For the text-containing cell, return its midpoint in [X, Y] coordinate format. 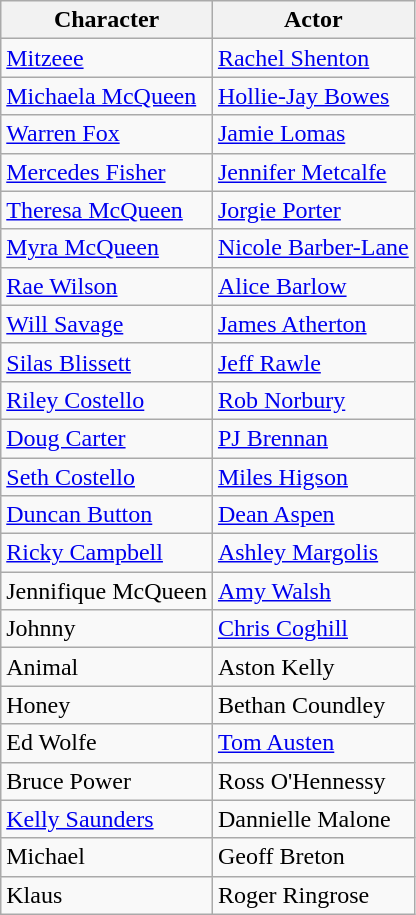
Character [107, 20]
Alice Barlow [313, 286]
Will Savage [107, 324]
Nicole Barber-Lane [313, 248]
Mercedes Fisher [107, 172]
Chris Coghill [313, 629]
Myra McQueen [107, 248]
Warren Fox [107, 134]
Johnny [107, 629]
Kelly Saunders [107, 819]
Ashley Margolis [313, 553]
Jennifer Metcalfe [313, 172]
Riley Costello [107, 400]
Jennifique McQueen [107, 591]
Rachel Shenton [313, 58]
Amy Walsh [313, 591]
Rob Norbury [313, 400]
Actor [313, 20]
Jorgie Porter [313, 210]
Ross O'Hennessy [313, 781]
Ricky Campbell [107, 553]
Bethan Coundley [313, 705]
Aston Kelly [313, 667]
Ed Wolfe [107, 743]
Silas Blissett [107, 362]
Doug Carter [107, 438]
Honey [107, 705]
Rae Wilson [107, 286]
Klaus [107, 895]
Theresa McQueen [107, 210]
James Atherton [313, 324]
Dannielle Malone [313, 819]
Michaela McQueen [107, 96]
Tom Austen [313, 743]
Jeff Rawle [313, 362]
Bruce Power [107, 781]
Mitzeee [107, 58]
Hollie-Jay Bowes [313, 96]
Duncan Button [107, 515]
PJ Brennan [313, 438]
Geoff Breton [313, 857]
Michael [107, 857]
Seth Costello [107, 477]
Dean Aspen [313, 515]
Jamie Lomas [313, 134]
Miles Higson [313, 477]
Roger Ringrose [313, 895]
Animal [107, 667]
